From the cell containing the given text, extract its center point as (X, Y) coordinate. 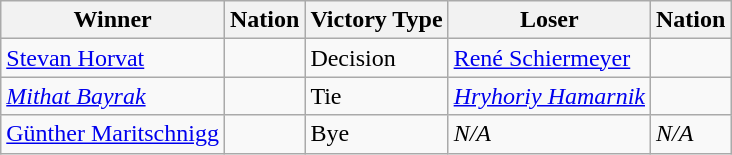
Stevan Horvat (113, 58)
Bye (376, 134)
Günther Maritschnigg (113, 134)
Victory Type (376, 20)
Decision (376, 58)
Winner (113, 20)
Tie (376, 96)
Loser (549, 20)
René Schiermeyer (549, 58)
Mithat Bayrak (113, 96)
Hryhoriy Hamarnik (549, 96)
